Scan for the cell matching the given text and deliver its (x, y) coordinate at center. 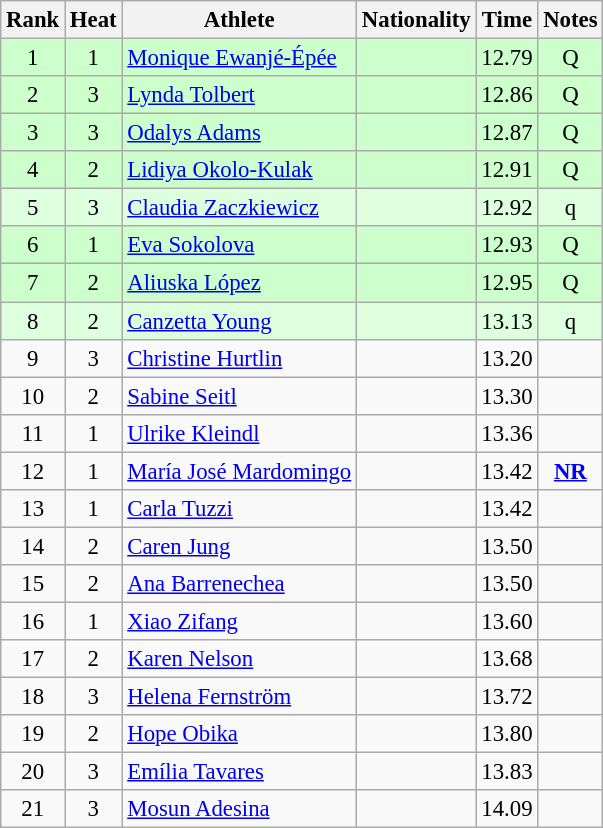
Aliuska López (240, 283)
11 (33, 433)
12.79 (507, 58)
9 (33, 358)
Christine Hurtlin (240, 358)
12.93 (507, 245)
Notes (570, 20)
Nationality (416, 20)
13.83 (507, 772)
Lidiya Okolo-Kulak (240, 170)
Caren Jung (240, 546)
19 (33, 734)
Heat (94, 20)
4 (33, 170)
Athlete (240, 20)
Carla Tuzzi (240, 509)
13.30 (507, 396)
12.86 (507, 95)
13.80 (507, 734)
14 (33, 546)
13.72 (507, 697)
Monique Ewanjé-Épée (240, 58)
8 (33, 321)
7 (33, 283)
16 (33, 621)
13.13 (507, 321)
14.09 (507, 809)
12.87 (507, 133)
13 (33, 509)
Rank (33, 20)
Lynda Tolbert (240, 95)
13.36 (507, 433)
5 (33, 208)
10 (33, 396)
Emília Tavares (240, 772)
Time (507, 20)
Eva Sokolova (240, 245)
12.95 (507, 283)
20 (33, 772)
Hope Obika (240, 734)
12 (33, 471)
Ulrike Kleindl (240, 433)
María José Mardomingo (240, 471)
21 (33, 809)
Canzetta Young (240, 321)
Sabine Seitl (240, 396)
13.60 (507, 621)
15 (33, 584)
Xiao Zifang (240, 621)
6 (33, 245)
Claudia Zaczkiewicz (240, 208)
NR (570, 471)
18 (33, 697)
13.20 (507, 358)
Helena Fernström (240, 697)
Mosun Adesina (240, 809)
17 (33, 659)
12.92 (507, 208)
Odalys Adams (240, 133)
Ana Barrenechea (240, 584)
12.91 (507, 170)
Karen Nelson (240, 659)
13.68 (507, 659)
